Search for the cell housing the specified text and yield its [X, Y] center coordinate. 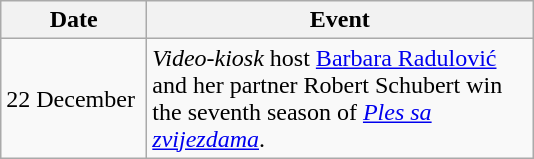
22 December [74, 98]
Event [340, 20]
Video-kiosk host Barbara Radulović and her partner Robert Schubert win the seventh season of Ples sa zvijezdama. [340, 98]
Date [74, 20]
